Locate the cell with the specified text and output its [X, Y] center coordinate. 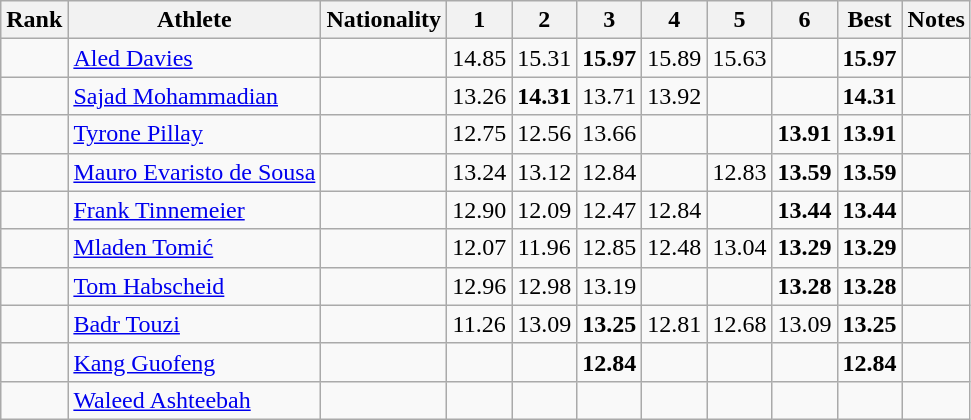
2 [544, 20]
12.09 [544, 210]
13.04 [740, 248]
15.63 [740, 58]
12.47 [610, 210]
3 [610, 20]
Mladen Tomić [194, 248]
Notes [936, 20]
13.19 [610, 286]
13.12 [544, 172]
Waleed Ashteebah [194, 400]
Tom Habscheid [194, 286]
12.83 [740, 172]
12.90 [480, 210]
13.71 [610, 96]
12.56 [544, 134]
12.07 [480, 248]
Frank Tinnemeier [194, 210]
Best [870, 20]
11.26 [480, 324]
1 [480, 20]
13.66 [610, 134]
4 [674, 20]
11.96 [544, 248]
6 [804, 20]
12.98 [544, 286]
12.75 [480, 134]
Nationality [384, 20]
Athlete [194, 20]
15.89 [674, 58]
12.81 [674, 324]
Kang Guofeng [194, 362]
Sajad Mohammadian [194, 96]
12.96 [480, 286]
Rank [34, 20]
15.31 [544, 58]
Aled Davies [194, 58]
14.85 [480, 58]
13.24 [480, 172]
13.92 [674, 96]
12.68 [740, 324]
12.48 [674, 248]
Badr Touzi [194, 324]
5 [740, 20]
Tyrone Pillay [194, 134]
12.85 [610, 248]
13.26 [480, 96]
Mauro Evaristo de Sousa [194, 172]
